Output the (x, y) coordinate of the center of the cell containing the given text.  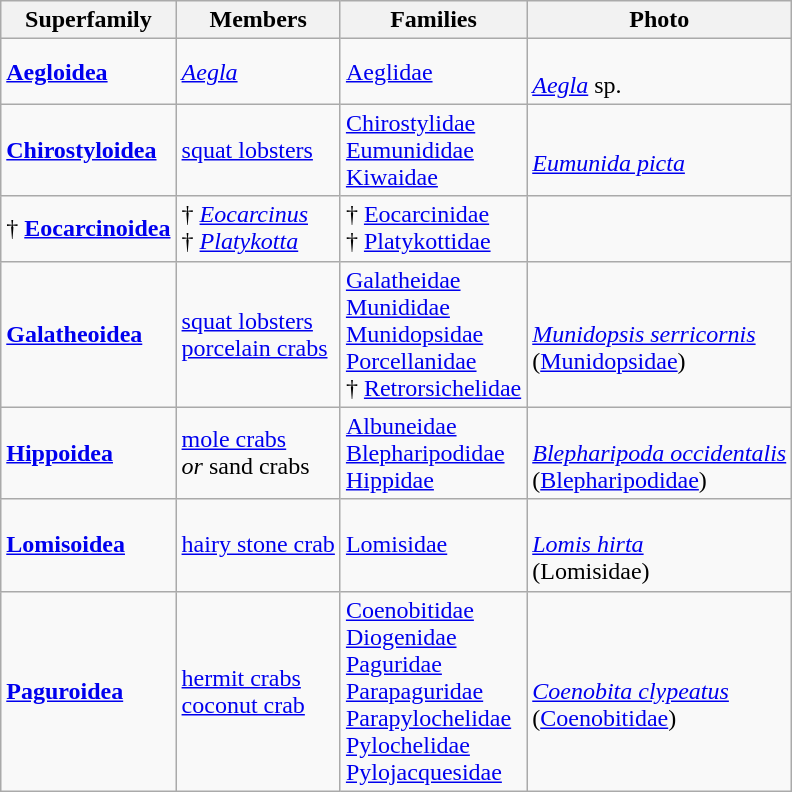
AlbuneidaeBlepharipodidaeHippidae (433, 453)
Aeglidae (433, 72)
Photo (660, 20)
Eumunida picta (660, 150)
Blepharipoda occidentalis(Blepharipodidae) (660, 453)
Superfamily (88, 20)
Aegloidea (88, 72)
Hippoidea (88, 453)
mole crabsor sand crabs (258, 453)
squat lobstersporcelain crabs (258, 334)
Galatheoidea (88, 334)
GalatheidaeMunididaeMunidopsidaePorcellanidae† Retrorsichelidae (433, 334)
Aegla (258, 72)
Coenobita clypeatus(Coenobitidae) (660, 691)
Families (433, 20)
CoenobitidaeDiogenidaePaguridaeParapaguridaeParapylochelidaePylochelidaePylojacquesidae (433, 691)
hermit crabscoconut crab (258, 691)
† Eocarcinoidea (88, 228)
Lomis hirta(Lomisidae) (660, 545)
Aegla sp. (660, 72)
squat lobsters (258, 150)
Lomisidae (433, 545)
Lomisoidea (88, 545)
hairy stone crab (258, 545)
Chirostyloidea (88, 150)
† Eocarcinidae† Platykottidae (433, 228)
ChirostylidaeEumunididaeKiwaidae (433, 150)
† Eocarcinus† Platykotta (258, 228)
Paguroidea (88, 691)
Munidopsis serricornis(Munidopsidae) (660, 334)
Members (258, 20)
